Return the (x, y) coordinate for the center point of the cell that contains the specified text.  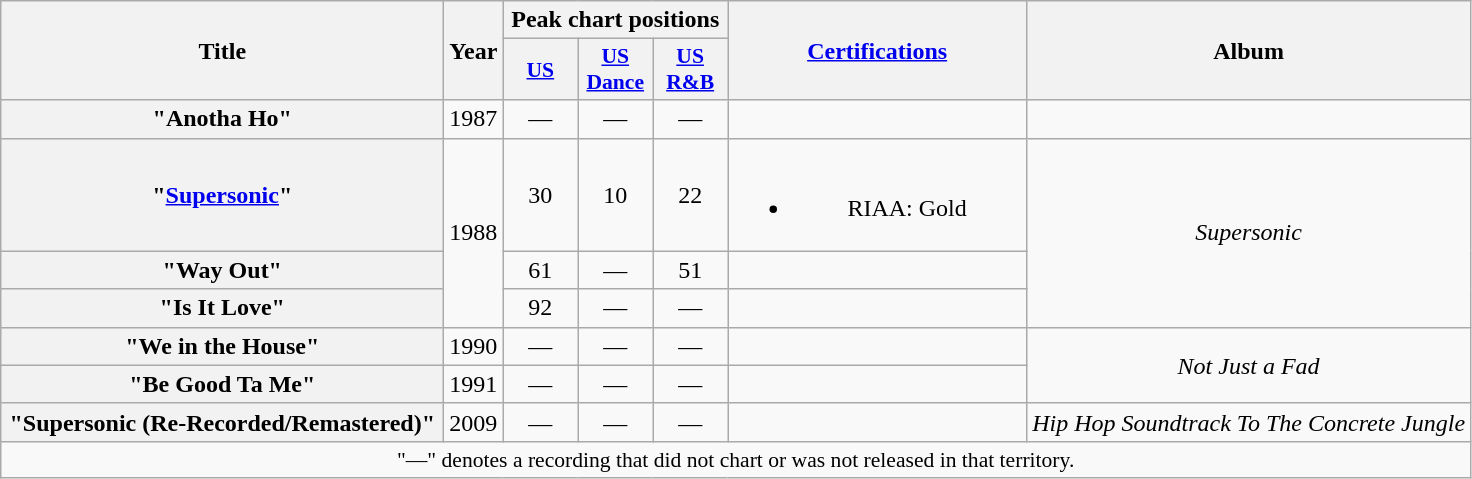
US (540, 70)
1988 (474, 232)
"Is It Love" (222, 308)
1987 (474, 119)
22 (690, 194)
RIAA: Gold (878, 194)
10 (616, 194)
1990 (474, 346)
Title (222, 50)
Not Just a Fad (1249, 365)
1991 (474, 384)
Hip Hop Soundtrack To The Concrete Jungle (1249, 422)
Year (474, 50)
"We in the House" (222, 346)
"Supersonic" (222, 194)
Album (1249, 50)
2009 (474, 422)
Certifications (878, 50)
"Way Out" (222, 270)
92 (540, 308)
30 (540, 194)
Peak chart positions (616, 20)
"Supersonic (Re-Recorded/Remastered)" (222, 422)
"Be Good Ta Me" (222, 384)
"—" denotes a recording that did not chart or was not released in that territory. (736, 459)
51 (690, 270)
US R&B (690, 70)
"Anotha Ho" (222, 119)
US Dance (616, 70)
Supersonic (1249, 232)
61 (540, 270)
